Extract the [X, Y] coordinate from the center of the cell holding the provided text.  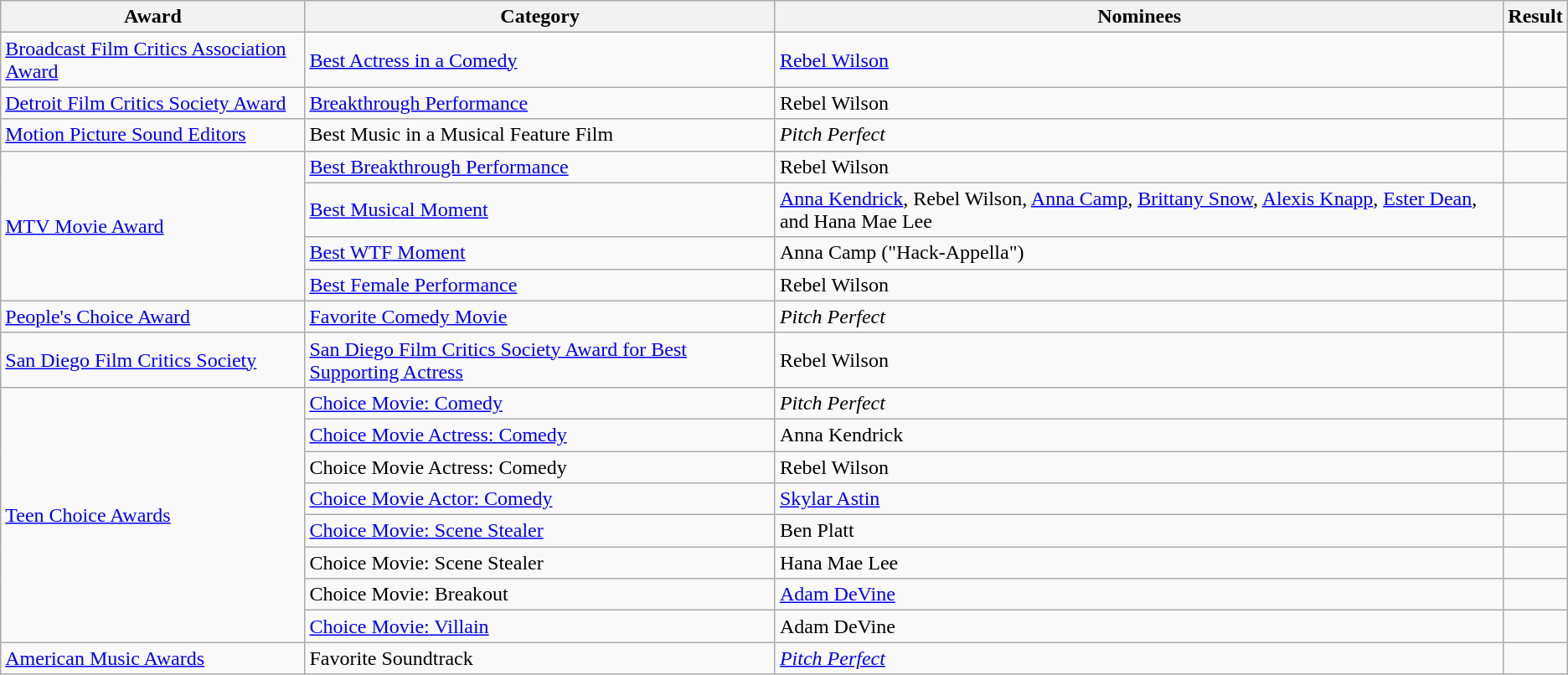
Ben Platt [1139, 531]
Award [152, 17]
Anna Kendrick [1139, 435]
Choice Movie: Villain [539, 626]
Best Music in a Musical Feature Film [539, 135]
Best Musical Moment [539, 209]
Broadcast Film Critics Association Award [152, 60]
Favorite Comedy Movie [539, 317]
Anna Camp ("Hack-Appella") [1139, 253]
Anna Kendrick, Rebel Wilson, Anna Camp, Brittany Snow, Alexis Knapp, Ester Dean, and Hana Mae Lee [1139, 209]
People's Choice Award [152, 317]
American Music Awards [152, 658]
Detroit Film Critics Society Award [152, 103]
Favorite Soundtrack [539, 658]
Motion Picture Sound Editors [152, 135]
Nominees [1139, 17]
San Diego Film Critics Society Award for Best Supporting Actress [539, 360]
Result [1535, 17]
MTV Movie Award [152, 226]
Best WTF Moment [539, 253]
Hana Mae Lee [1139, 563]
Choice Movie Actor: Comedy [539, 499]
Skylar Astin [1139, 499]
Category [539, 17]
Choice Movie: Comedy [539, 403]
San Diego Film Critics Society [152, 360]
Best Actress in a Comedy [539, 60]
Best Breakthrough Performance [539, 167]
Choice Movie: Breakout [539, 595]
Teen Choice Awards [152, 514]
Breakthrough Performance [539, 103]
Best Female Performance [539, 285]
